Search for the cell housing the specified text and yield its (X, Y) center coordinate. 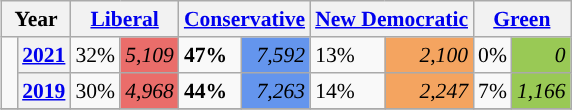
New Democratic (392, 19)
7,263 (276, 91)
7% (492, 91)
7,592 (276, 55)
Green (522, 19)
2019 (44, 91)
5,109 (150, 55)
0% (492, 55)
2,100 (429, 55)
0 (542, 55)
30% (95, 91)
2,247 (429, 91)
13% (348, 55)
14% (348, 91)
44% (210, 91)
Year (36, 19)
2021 (44, 55)
32% (95, 55)
Conservative (244, 19)
Liberal (124, 19)
4,968 (150, 91)
1,166 (542, 91)
47% (210, 55)
